Extract the [x, y] coordinate from the center of the cell holding the provided text.  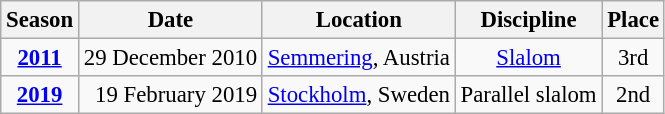
Stockholm, Sweden [358, 95]
2011 [40, 58]
Discipline [528, 20]
Date [170, 20]
Season [40, 20]
Semmering, Austria [358, 58]
Place [633, 20]
19 February 2019 [170, 95]
Location [358, 20]
29 December 2010 [170, 58]
2019 [40, 95]
2nd [633, 95]
Parallel slalom [528, 95]
3rd [633, 58]
Slalom [528, 58]
